From the cell containing the given text, extract its center point as (X, Y) coordinate. 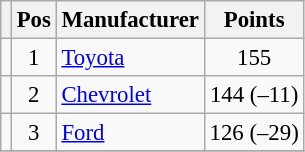
Points (254, 20)
144 (–11) (254, 95)
126 (–29) (254, 133)
Ford (130, 133)
Chevrolet (130, 95)
Toyota (130, 58)
Manufacturer (130, 20)
Pos (34, 20)
3 (34, 133)
155 (254, 58)
1 (34, 58)
2 (34, 95)
